Provide the [x, y] coordinate of the cell's center where the given text is located.  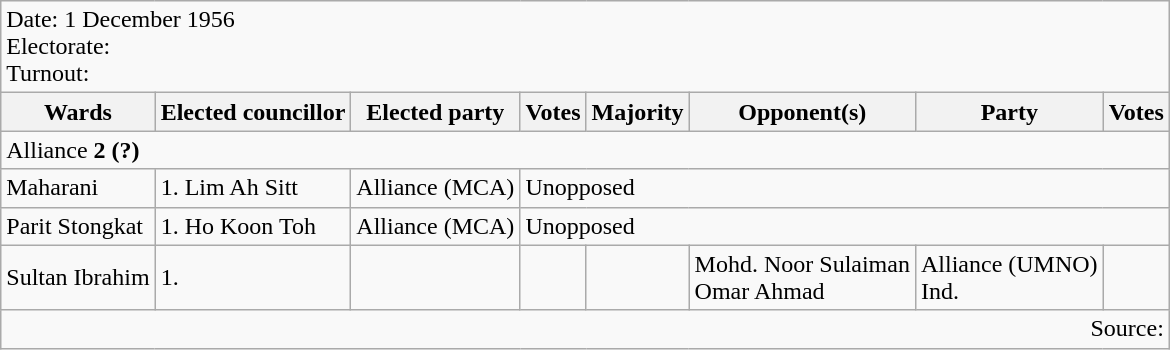
Wards [78, 112]
Elected councillor [253, 112]
Maharani [78, 188]
Elected party [436, 112]
Alliance 2 (?) [586, 150]
1. Lim Ah Sitt [253, 188]
Party [1009, 112]
1. Ho Koon Toh [253, 226]
Opponent(s) [802, 112]
Mohd. Noor SulaimanOmar Ahmad [802, 278]
Alliance (UMNO)Ind. [1009, 278]
Source: [586, 329]
Sultan Ibrahim [78, 278]
Parit Stongkat [78, 226]
Date: 1 December 1956Electorate: Turnout: [586, 47]
1. [253, 278]
Majority [638, 112]
